For the text-containing cell, return its midpoint in (x, y) coordinate format. 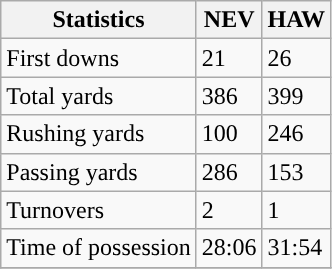
Statistics (99, 20)
153 (296, 172)
Total yards (99, 96)
21 (229, 58)
28:06 (229, 248)
HAW (296, 20)
NEV (229, 20)
Time of possession (99, 248)
Rushing yards (99, 134)
2 (229, 210)
386 (229, 96)
286 (229, 172)
26 (296, 58)
100 (229, 134)
Turnovers (99, 210)
1 (296, 210)
Passing yards (99, 172)
399 (296, 96)
246 (296, 134)
31:54 (296, 248)
First downs (99, 58)
